Determine the (x, y) coordinate at the center of the cell enclosing the given text.  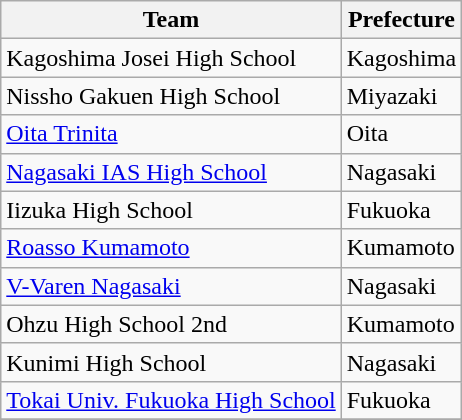
Kagoshima (401, 58)
Roasso Kumamoto (171, 248)
Oita (401, 134)
Miyazaki (401, 96)
Prefecture (401, 20)
Oita Trinita (171, 134)
V-Varen Nagasaki (171, 286)
Kunimi High School (171, 362)
Nagasaki IAS High School (171, 172)
Tokai Univ. Fukuoka High School (171, 400)
Team (171, 20)
Kagoshima Josei High School (171, 58)
Iizuka High School (171, 210)
Ohzu High School 2nd (171, 324)
Nissho Gakuen High School (171, 96)
